Capture the cell that displays the provided text and extract its [X, Y] central coordinate. 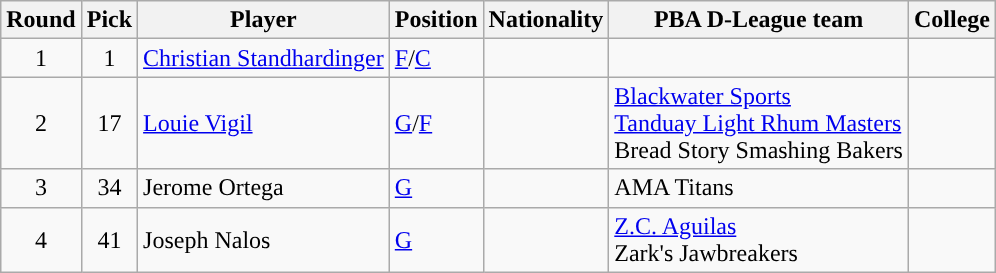
F/C [436, 58]
G/F [436, 123]
Joseph Nalos [264, 240]
Player [264, 20]
4 [41, 240]
Round [41, 20]
Nationality [546, 20]
Z.C. AguilasZark's Jawbreakers [759, 240]
41 [109, 240]
Position [436, 20]
3 [41, 188]
AMA Titans [759, 188]
Christian Standhardinger [264, 58]
Jerome Ortega [264, 188]
Pick [109, 20]
Louie Vigil [264, 123]
34 [109, 188]
Blackwater SportsTanduay Light Rhum MastersBread Story Smashing Bakers [759, 123]
2 [41, 123]
College [952, 20]
17 [109, 123]
PBA D-League team [759, 20]
